Locate the cell with the specified text and output its [X, Y] center coordinate. 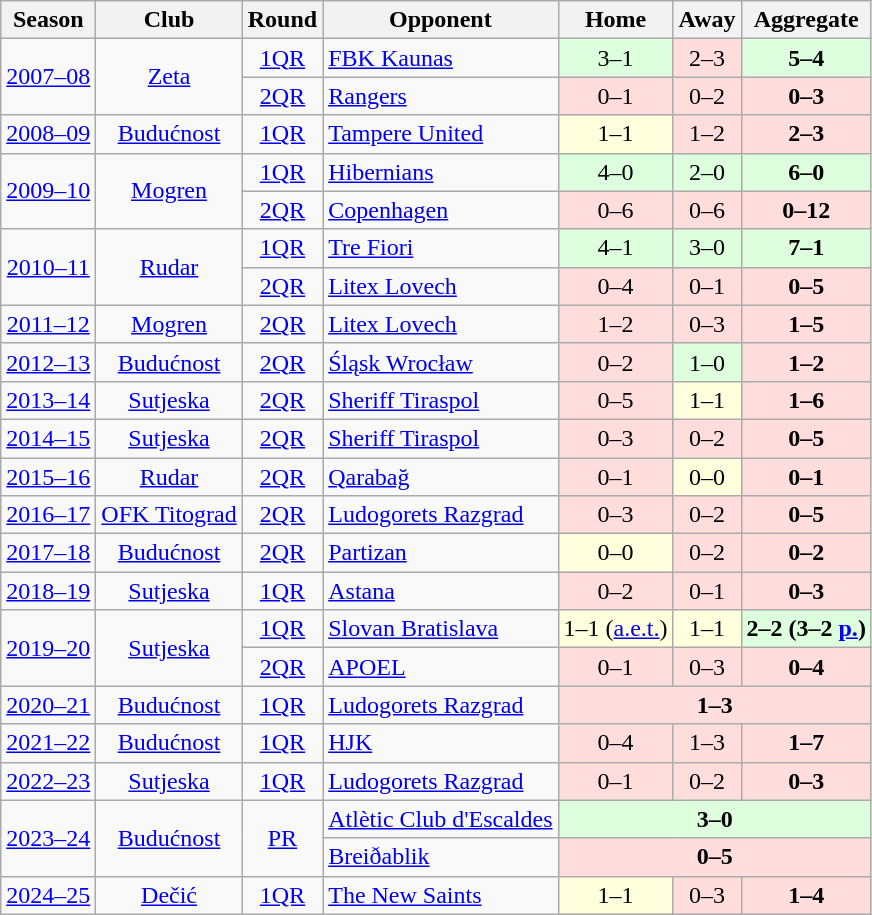
Breiðablik [440, 857]
Season [48, 20]
2008–09 [48, 134]
1–4 [806, 895]
5–4 [806, 58]
2007–08 [48, 77]
2012–13 [48, 362]
2016–17 [48, 515]
2020–21 [48, 705]
The New Saints [440, 895]
Hibernians [440, 172]
2013–14 [48, 400]
Atlètic Club d'Escaldes [440, 819]
Slovan Bratislava [440, 629]
2–2 (3–2 p.) [806, 629]
2009–10 [48, 191]
3–1 [616, 58]
2019–20 [48, 648]
1–7 [806, 743]
FBK Kaunas [440, 58]
1–5 [806, 324]
Away [707, 20]
Opponent [440, 20]
2024–25 [48, 895]
Copenhagen [440, 210]
2015–16 [48, 477]
2011–12 [48, 324]
0–12 [806, 210]
OFK Titograd [169, 515]
2023–24 [48, 838]
1–0 [707, 362]
2021–22 [48, 743]
Club [169, 20]
1–6 [806, 400]
Dečić [169, 895]
4–1 [616, 248]
Tampere United [440, 134]
HJK [440, 743]
Qarabağ [440, 477]
Aggregate [806, 20]
Round [282, 20]
APOEL [440, 667]
2017–18 [48, 553]
PR [282, 838]
Śląsk Wrocław [440, 362]
2010–11 [48, 267]
6–0 [806, 172]
Rangers [440, 96]
1–1 (a.e.t.) [616, 629]
Home [616, 20]
7–1 [806, 248]
2018–19 [48, 591]
Astana [440, 591]
Zeta [169, 77]
Partizan [440, 553]
Tre Fiori [440, 248]
2014–15 [48, 438]
2022–23 [48, 781]
4–0 [616, 172]
2–0 [707, 172]
